Capture the cell that displays the provided text and extract its [X, Y] central coordinate. 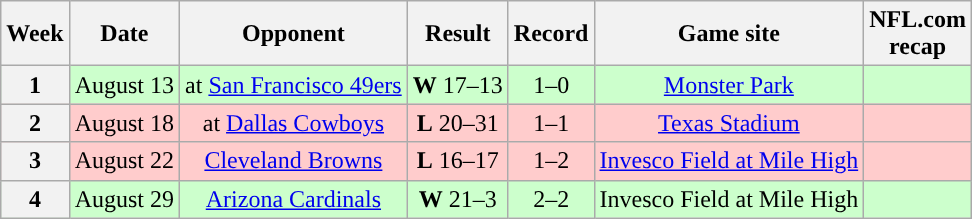
2–2 [551, 199]
at San Francisco 49ers [294, 85]
W 21–3 [458, 199]
at Dallas Cowboys [294, 123]
1–0 [551, 85]
Result [458, 34]
August 13 [124, 85]
Date [124, 34]
1–1 [551, 123]
Monster Park [729, 85]
1 [35, 85]
4 [35, 199]
Opponent [294, 34]
August 22 [124, 161]
August 18 [124, 123]
Texas Stadium [729, 123]
Cleveland Browns [294, 161]
Arizona Cardinals [294, 199]
Game site [729, 34]
NFL.comrecap [918, 34]
1–2 [551, 161]
Record [551, 34]
Week [35, 34]
L 20–31 [458, 123]
2 [35, 123]
August 29 [124, 199]
3 [35, 161]
W 17–13 [458, 85]
L 16–17 [458, 161]
